Return the [x, y] coordinate for the center point of the cell that contains the specified text.  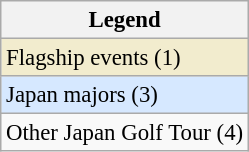
Other Japan Golf Tour (4) [125, 133]
Japan majors (3) [125, 95]
Legend [125, 20]
Flagship events (1) [125, 58]
